Determine the [X, Y] coordinate at the center of the cell enclosing the given text.  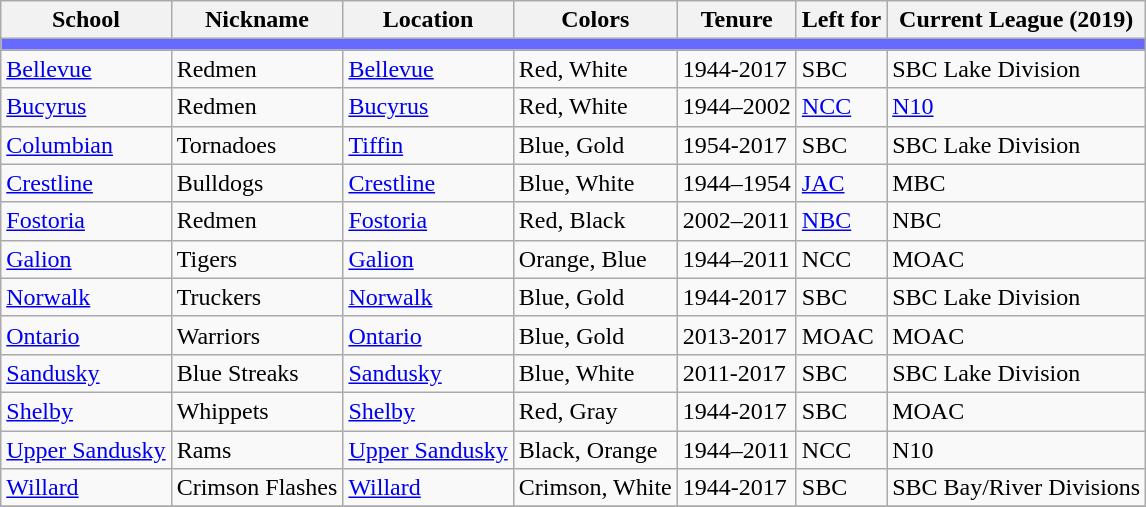
SBC Bay/River Divisions [1016, 488]
Tiffin [428, 145]
Orange, Blue [595, 259]
Red, Black [595, 221]
Tenure [736, 20]
1944–2002 [736, 107]
Truckers [257, 297]
2002–2011 [736, 221]
Black, Orange [595, 449]
Crimson Flashes [257, 488]
School [86, 20]
1944–1954 [736, 183]
Whippets [257, 411]
Tornadoes [257, 145]
Location [428, 20]
JAC [841, 183]
Current League (2019) [1016, 20]
Tigers [257, 259]
MBC [1016, 183]
Colors [595, 20]
Red, Gray [595, 411]
Nickname [257, 20]
Columbian [86, 145]
Warriors [257, 335]
Rams [257, 449]
Bulldogs [257, 183]
2011-2017 [736, 373]
1954-2017 [736, 145]
Left for [841, 20]
Blue Streaks [257, 373]
2013-2017 [736, 335]
Crimson, White [595, 488]
